Locate the cell with the specified text and output its (X, Y) center coordinate. 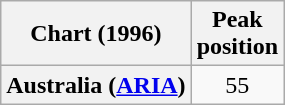
Australia (ARIA) (96, 85)
Chart (1996) (96, 34)
Peakposition (237, 34)
55 (237, 85)
